Extract the (x, y) coordinate from the center of the cell holding the provided text.  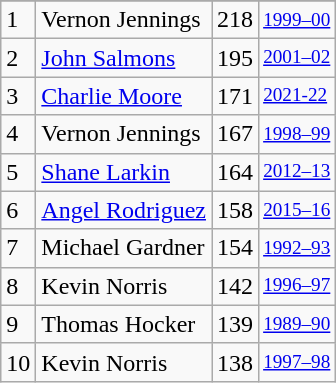
1989–90 (297, 324)
171 (236, 96)
4 (18, 134)
2021-22 (297, 96)
1 (18, 20)
8 (18, 286)
9 (18, 324)
218 (236, 20)
158 (236, 210)
2001–02 (297, 58)
Thomas Hocker (124, 324)
Charlie Moore (124, 96)
7 (18, 248)
138 (236, 362)
3 (18, 96)
6 (18, 210)
2 (18, 58)
2015–16 (297, 210)
1999–00 (297, 20)
2012–13 (297, 172)
142 (236, 286)
Michael Gardner (124, 248)
10 (18, 362)
1992–93 (297, 248)
164 (236, 172)
Angel Rodriguez (124, 210)
Shane Larkin (124, 172)
154 (236, 248)
5 (18, 172)
195 (236, 58)
1997–98 (297, 362)
1996–97 (297, 286)
1998–99 (297, 134)
139 (236, 324)
167 (236, 134)
John Salmons (124, 58)
